Detect which cell encompasses the target text, then output its [x, y] center coordinate. 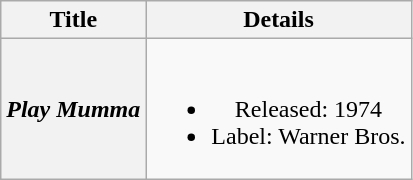
Play Mumma [74, 109]
Title [74, 20]
Details [278, 20]
Released: 1974Label: Warner Bros. [278, 109]
